Capture the cell that displays the provided text and extract its [X, Y] central coordinate. 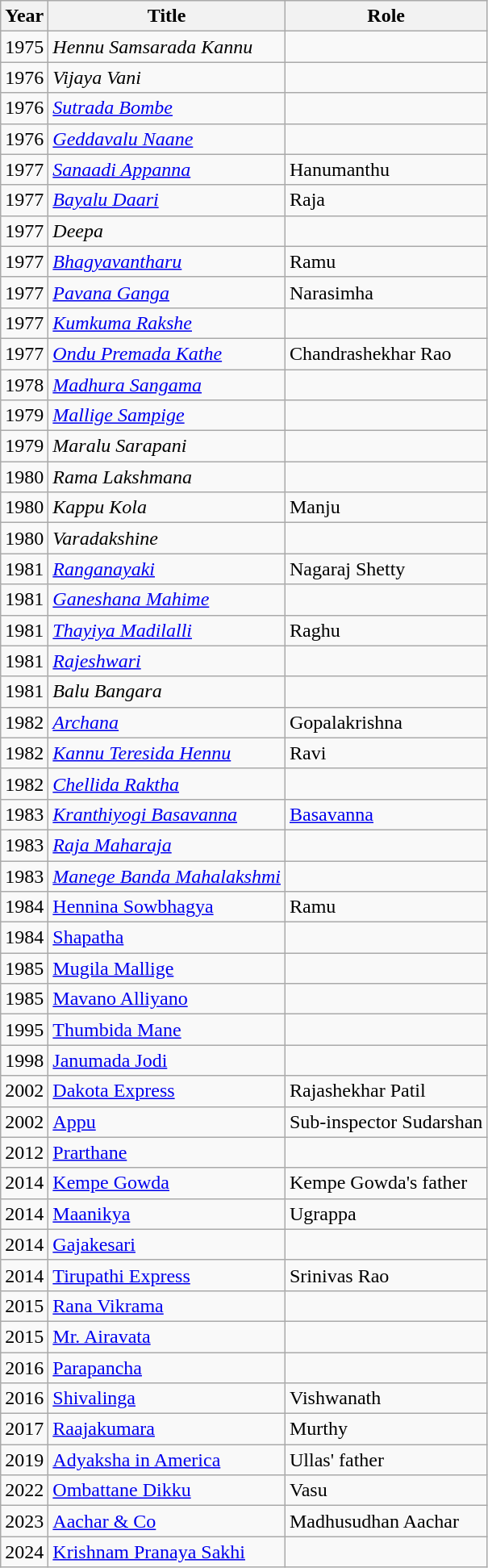
Madhura Sangama [167, 385]
Vishwanath [386, 1399]
Year [24, 16]
Vijaya Vani [167, 77]
Balu Bangara [167, 692]
Rajeshwari [167, 661]
1975 [24, 47]
Maralu Sarapani [167, 446]
2024 [24, 1552]
Kumkuma Rakshe [167, 323]
Rana Vikrama [167, 1306]
Vasu [386, 1491]
Manege Banda Mahalakshmi [167, 876]
Mavano Alliyano [167, 999]
Mallige Sampige [167, 416]
Kappu Kola [167, 508]
Sanaadi Appanna [167, 169]
2022 [24, 1491]
1995 [24, 1030]
Nagaraj Shetty [386, 569]
1978 [24, 385]
Appu [167, 1122]
2017 [24, 1429]
Tirupathi Express [167, 1275]
Srinivas Rao [386, 1275]
Krishnam Pranaya Sakhi [167, 1552]
Raja [386, 200]
Madhusudhan Aachar [386, 1521]
Varadakshine [167, 538]
Raghu [386, 630]
Hennu Samsarada Kannu [167, 47]
Ranganayaki [167, 569]
Rajashekhar Patil [386, 1091]
Ugrappa [386, 1214]
Thumbida Mane [167, 1030]
Bhagyavantharu [167, 261]
Mugila Mallige [167, 968]
Aachar & Co [167, 1521]
Hanumanthu [386, 169]
Dakota Express [167, 1091]
Kempe Gowda [167, 1183]
2012 [24, 1152]
Manju [386, 508]
Shapatha [167, 938]
Kranthiyogi Basavanna [167, 814]
Narasimha [386, 292]
2019 [24, 1460]
Role [386, 16]
Raja Maharaja [167, 845]
Mr. Airavata [167, 1336]
Chandrashekhar Rao [386, 353]
2023 [24, 1521]
Hennina Sowbhagya [167, 907]
Parapancha [167, 1368]
Basavanna [386, 814]
Kannu Teresida Hennu [167, 753]
Ombattane Dikku [167, 1491]
Chellida Raktha [167, 784]
Shivalinga [167, 1399]
Sutrada Bombe [167, 108]
Adyaksha in America [167, 1460]
Archana [167, 722]
1998 [24, 1060]
Sub-inspector Sudarshan [386, 1122]
Kempe Gowda's father [386, 1183]
Ullas' father [386, 1460]
Pavana Ganga [167, 292]
Thayiya Madilalli [167, 630]
Gajakesari [167, 1244]
Title [167, 16]
Janumada Jodi [167, 1060]
Bayalu Daari [167, 200]
Ondu Premada Kathe [167, 353]
Gopalakrishna [386, 722]
Geddavalu Naane [167, 139]
Raajakumara [167, 1429]
Maanikya [167, 1214]
Murthy [386, 1429]
Ravi [386, 753]
Prarthane [167, 1152]
Deepa [167, 231]
Rama Lakshmana [167, 477]
Ganeshana Mahime [167, 600]
